Search for the cell housing the specified text and yield its (x, y) center coordinate. 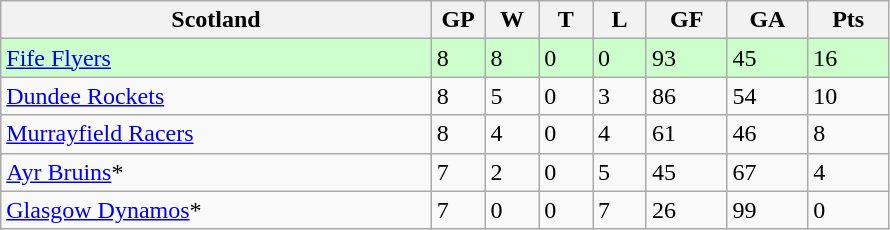
26 (686, 210)
86 (686, 96)
L (620, 20)
67 (768, 172)
61 (686, 134)
3 (620, 96)
10 (848, 96)
GP (458, 20)
T (566, 20)
16 (848, 58)
Pts (848, 20)
Murrayfield Racers (216, 134)
46 (768, 134)
2 (512, 172)
Dundee Rockets (216, 96)
99 (768, 210)
Scotland (216, 20)
W (512, 20)
Glasgow Dynamos* (216, 210)
54 (768, 96)
93 (686, 58)
Fife Flyers (216, 58)
Ayr Bruins* (216, 172)
GF (686, 20)
GA (768, 20)
